Scan for the cell matching the given text and deliver its (x, y) coordinate at center. 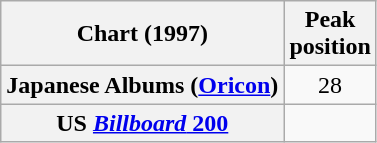
Peakposition (330, 34)
Chart (1997) (142, 34)
US Billboard 200 (142, 123)
Japanese Albums (Oricon) (142, 85)
28 (330, 85)
